Scan for the cell matching the given text and deliver its [X, Y] coordinate at center. 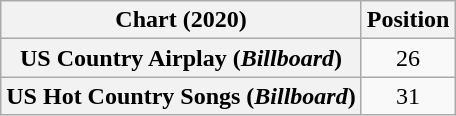
Position [408, 20]
US Hot Country Songs (Billboard) [181, 96]
Chart (2020) [181, 20]
26 [408, 58]
US Country Airplay (Billboard) [181, 58]
31 [408, 96]
